Scan for the cell matching the given text and deliver its (X, Y) coordinate at center. 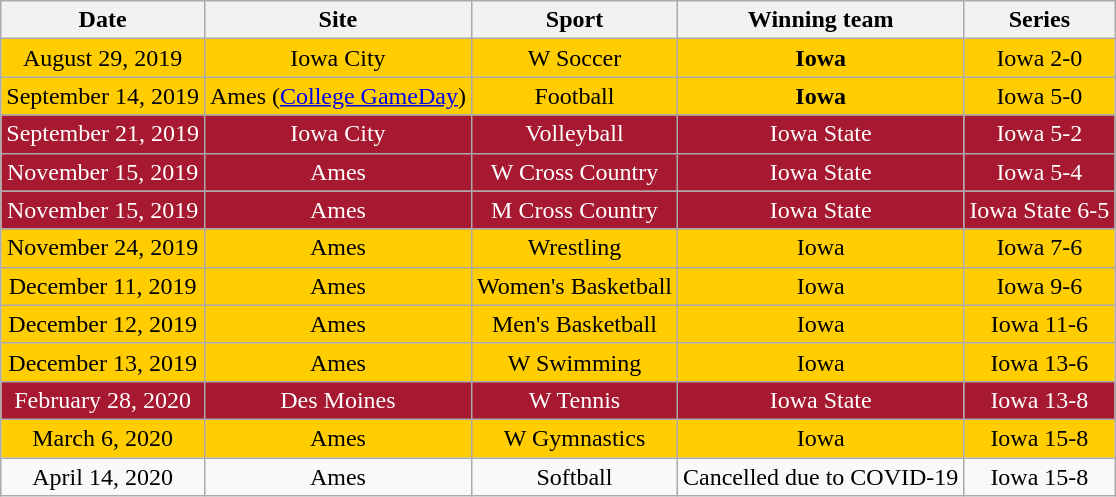
Volleyball (574, 134)
April 14, 2020 (103, 477)
Iowa 11-6 (1040, 324)
Series (1040, 20)
Iowa 13-6 (1040, 362)
December 11, 2019 (103, 286)
Iowa 5-4 (1040, 172)
December 12, 2019 (103, 324)
Iowa 5-2 (1040, 134)
September 14, 2019 (103, 96)
February 28, 2020 (103, 400)
March 6, 2020 (103, 438)
Iowa 7-6 (1040, 248)
Women's Basketball (574, 286)
November 24, 2019 (103, 248)
December 13, 2019 (103, 362)
Ames (College GameDay) (338, 96)
Softball (574, 477)
September 21, 2019 (103, 134)
Sport (574, 20)
Des Moines (338, 400)
Winning team (821, 20)
W Cross Country (574, 172)
Football (574, 96)
Iowa 2-0 (1040, 58)
W Soccer (574, 58)
Men's Basketball (574, 324)
Date (103, 20)
W Swimming (574, 362)
Iowa 5-0 (1040, 96)
Iowa 13-8 (1040, 400)
Site (338, 20)
Iowa 9-6 (1040, 286)
M Cross Country (574, 210)
W Tennis (574, 400)
Iowa State 6-5 (1040, 210)
August 29, 2019 (103, 58)
W Gymnastics (574, 438)
Cancelled due to COVID-19 (821, 477)
Wrestling (574, 248)
